Detect which cell encompasses the target text, then output its [x, y] center coordinate. 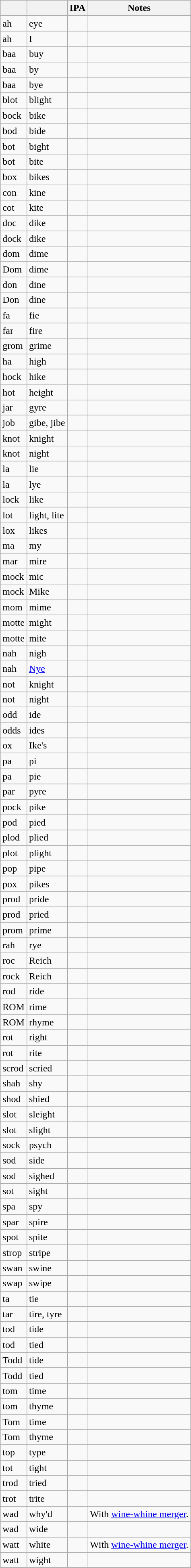
mite [47, 638]
nigh [47, 653]
mime [47, 607]
type [47, 1453]
sot [14, 1191]
light, lite [47, 515]
sight [47, 1191]
shod [14, 1099]
swan [14, 1268]
swipe [47, 1283]
slight [47, 1130]
pi [47, 761]
odd [14, 715]
trot [14, 1499]
lox [14, 530]
wide [47, 1529]
plight [47, 853]
Notes [139, 8]
rite [47, 1053]
gibe, jibe [47, 423]
likes [47, 530]
buy [47, 54]
rime [47, 1007]
sighed [47, 1176]
far [14, 331]
ta [14, 1299]
cot [14, 208]
mar [14, 561]
white [47, 1545]
pie [47, 776]
spa [14, 1207]
hot [14, 392]
doc [14, 223]
grom [14, 346]
ride [47, 992]
hock [14, 377]
fire [47, 331]
con [14, 193]
tire, tyre [47, 1314]
tot [14, 1468]
ha [14, 361]
job [14, 423]
shied [47, 1099]
mire [47, 561]
blight [47, 100]
spy [47, 1207]
gyre [47, 407]
height [47, 392]
Mike [47, 592]
Nye [47, 669]
top [14, 1453]
prom [14, 930]
bike [47, 115]
I [47, 39]
pod [14, 822]
might [47, 623]
tight [47, 1468]
sock [14, 1145]
dock [14, 239]
pikes [47, 884]
par [14, 792]
shy [47, 1084]
kite [47, 208]
swap [14, 1283]
Ike's [47, 746]
don [14, 285]
dom [14, 254]
trod [14, 1483]
bikes [47, 177]
like [47, 500]
Dom [14, 269]
blot [14, 100]
ox [14, 746]
pike [47, 807]
rod [14, 992]
lock [14, 500]
fa [14, 315]
bight [47, 146]
trite [47, 1499]
lot [14, 515]
lye [47, 484]
pied [47, 822]
why'd [47, 1514]
pipe [47, 868]
odds [14, 730]
scried [47, 1068]
stripe [47, 1253]
pride [47, 899]
wight [47, 1560]
plied [47, 838]
Don [14, 300]
shah [14, 1084]
rock [14, 976]
pock [14, 807]
roc [14, 961]
bide [47, 131]
pop [14, 868]
ma [14, 546]
eye [47, 23]
spot [14, 1237]
rye [47, 945]
lie [47, 469]
pried [47, 914]
IPA [77, 8]
right [47, 1038]
prime [47, 930]
fie [47, 315]
swine [47, 1268]
pox [14, 884]
rah [14, 945]
rhyme [47, 1022]
sleight [47, 1114]
spite [47, 1237]
my [47, 546]
strop [14, 1253]
side [47, 1160]
tar [14, 1314]
tie [47, 1299]
psych [47, 1145]
kine [47, 193]
ides [47, 730]
mom [14, 607]
hike [47, 377]
spire [47, 1222]
by [47, 69]
bye [47, 85]
box [14, 177]
jar [14, 407]
pyre [47, 792]
ide [47, 715]
plod [14, 838]
grime [47, 346]
bite [47, 161]
bock [14, 115]
spar [14, 1222]
high [47, 361]
plot [14, 853]
scrod [14, 1068]
bod [14, 131]
mic [47, 576]
tried [47, 1483]
